Locate the cell with the specified text and output its (X, Y) center coordinate. 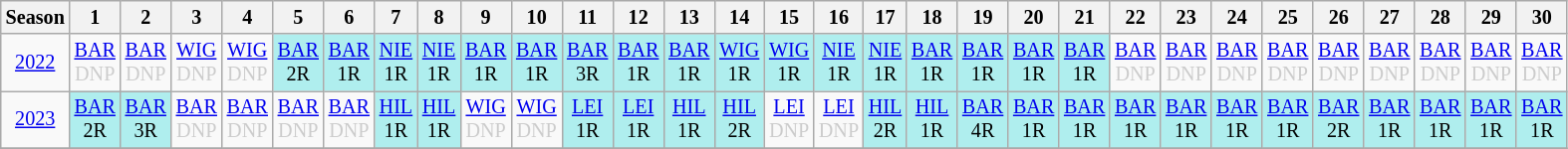
7 (396, 18)
20 (1034, 18)
6 (349, 18)
10 (536, 18)
30 (1542, 18)
25 (1287, 18)
1 (96, 18)
23 (1185, 18)
Season (36, 18)
16 (839, 18)
17 (885, 18)
27 (1389, 18)
13 (689, 18)
22 (1136, 18)
2023 (36, 120)
24 (1237, 18)
19 (982, 18)
8 (438, 18)
5 (299, 18)
4 (247, 18)
2022 (36, 63)
3 (197, 18)
26 (1339, 18)
14 (739, 18)
BAR4R (982, 120)
28 (1440, 18)
12 (638, 18)
11 (588, 18)
18 (932, 18)
15 (789, 18)
2 (145, 18)
29 (1490, 18)
21 (1084, 18)
9 (486, 18)
